Locate the cell with the specified text and output its (x, y) center coordinate. 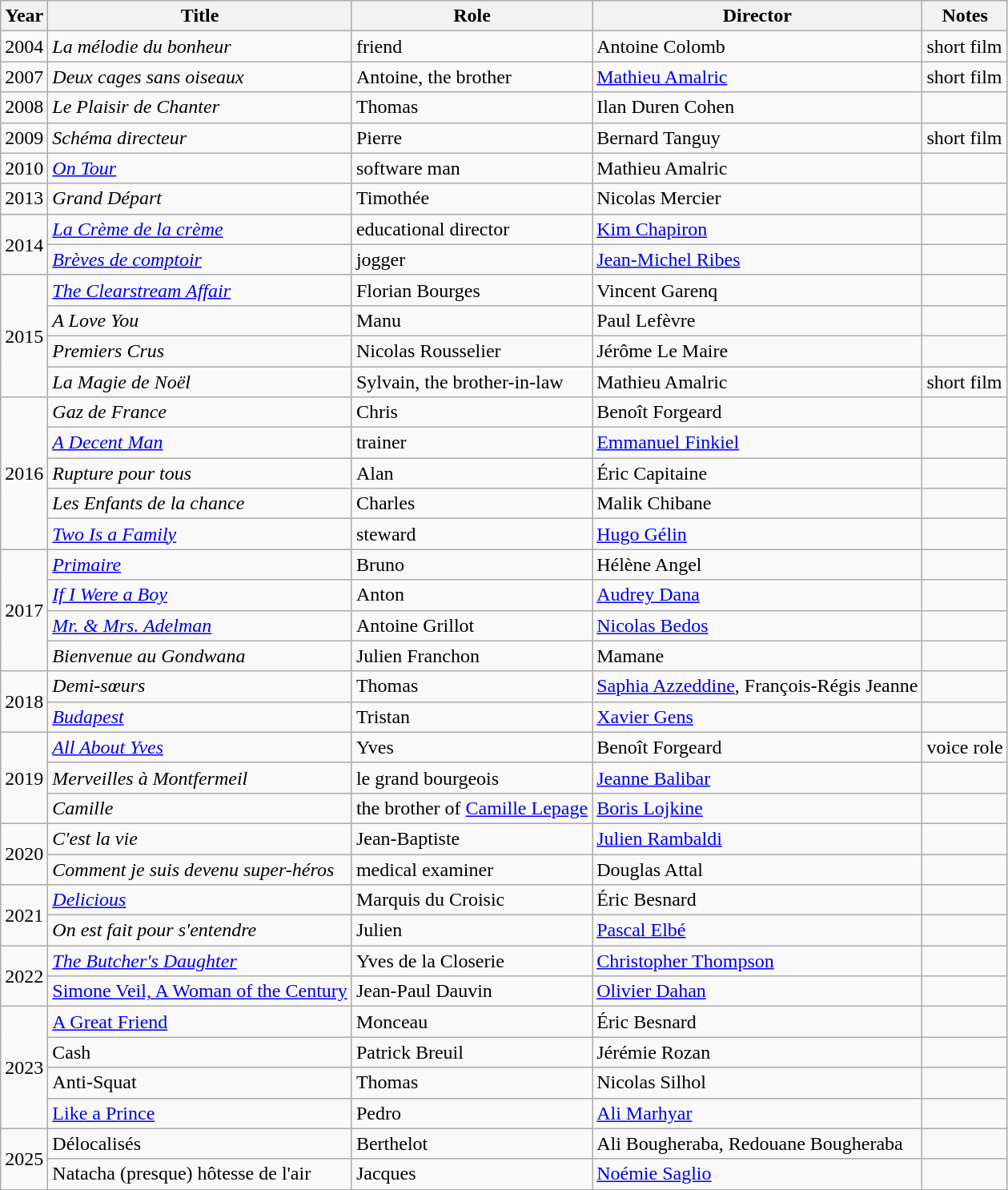
Jean-Baptiste (472, 838)
2017 (24, 610)
The Clearstream Affair (200, 290)
Budapest (200, 717)
Julien Rambaldi (757, 838)
Vincent Garenq (757, 290)
Antoine Colomb (757, 46)
Mamane (757, 656)
Xavier Gens (757, 717)
A Great Friend (200, 1022)
2007 (24, 77)
Comment je suis devenu super-héros (200, 869)
Bernard Tanguy (757, 138)
Saphia Azzeddine, François-Régis Jeanne (757, 686)
2010 (24, 168)
Anton (472, 595)
Deux cages sans oiseaux (200, 77)
Rupture pour tous (200, 473)
Alan (472, 473)
Brèves de comptoir (200, 259)
Bruno (472, 565)
Malik Chibane (757, 504)
2023 (24, 1067)
2014 (24, 244)
Julien Franchon (472, 656)
If I Were a Boy (200, 595)
Grand Départ (200, 199)
La Magie de Noël (200, 382)
software man (472, 168)
Ilan Duren Cohen (757, 107)
La Crème de la crème (200, 229)
C'est la vie (200, 838)
Title (200, 16)
Primaire (200, 565)
voice role (965, 747)
Christopher Thompson (757, 961)
Kim Chapiron (757, 229)
All About Yves (200, 747)
medical examiner (472, 869)
Ali Marhyar (757, 1113)
Antoine Grillot (472, 625)
steward (472, 534)
Role (472, 16)
On est fait pour s'entendre (200, 931)
La mélodie du bonheur (200, 46)
Yves de la Closerie (472, 961)
Jacques (472, 1174)
Merveilles à Montfermeil (200, 778)
Charles (472, 504)
2025 (24, 1159)
Bienvenue au Gondwana (200, 656)
Jean-Paul Dauvin (472, 991)
Schéma directeur (200, 138)
Cash (200, 1052)
Jérôme Le Maire (757, 351)
Notes (965, 16)
2004 (24, 46)
Tristan (472, 717)
Pierre (472, 138)
Timothée (472, 199)
le grand bourgeois (472, 778)
Monceau (472, 1022)
Camille (200, 808)
the brother of Camille Lepage (472, 808)
Hélène Angel (757, 565)
A Love You (200, 320)
2008 (24, 107)
Julien (472, 931)
Yves (472, 747)
Douglas Attal (757, 869)
Nicolas Rousselier (472, 351)
Audrey Dana (757, 595)
2015 (24, 336)
Marquis du Croisic (472, 900)
Nicolas Bedos (757, 625)
friend (472, 46)
Natacha (presque) hôtesse de l'air (200, 1174)
Nicolas Mercier (757, 199)
Boris Lojkine (757, 808)
Emmanuel Finkiel (757, 443)
Demi-sœurs (200, 686)
Delicious (200, 900)
Anti-Squat (200, 1083)
2013 (24, 199)
On Tour (200, 168)
Mr. & Mrs. Adelman (200, 625)
Pascal Elbé (757, 931)
Jeanne Balibar (757, 778)
jogger (472, 259)
Les Enfants de la chance (200, 504)
Hugo Gélin (757, 534)
Paul Lefèvre (757, 320)
2019 (24, 778)
Like a Prince (200, 1113)
Jérémie Rozan (757, 1052)
Two Is a Family (200, 534)
educational director (472, 229)
2021 (24, 915)
Olivier Dahan (757, 991)
2016 (24, 473)
Chris (472, 412)
2018 (24, 702)
2022 (24, 976)
Nicolas Silhol (757, 1083)
trainer (472, 443)
Year (24, 16)
The Butcher's Daughter (200, 961)
Premiers Crus (200, 351)
Florian Bourges (472, 290)
Manu (472, 320)
Pedro (472, 1113)
Ali Bougheraba, Redouane Bougheraba (757, 1144)
Noémie Saglio (757, 1174)
Simone Veil, A Woman of the Century (200, 991)
Director (757, 16)
Jean-Michel Ribes (757, 259)
Le Plaisir de Chanter (200, 107)
Délocalisés (200, 1144)
Gaz de France (200, 412)
A Decent Man (200, 443)
Antoine, the brother (472, 77)
Patrick Breuil (472, 1052)
2009 (24, 138)
Sylvain, the brother-in-law (472, 382)
2020 (24, 854)
Éric Capitaine (757, 473)
Berthelot (472, 1144)
